Output the (X, Y) coordinate of the center of the cell containing the given text.  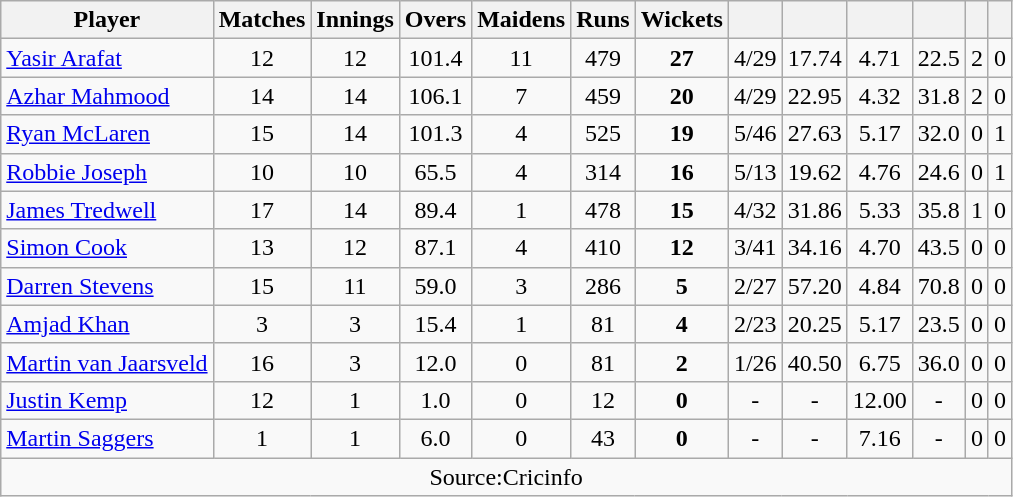
Maidens (522, 20)
2/27 (755, 286)
Wickets (682, 20)
36.0 (938, 362)
Darren Stevens (107, 286)
James Tredwell (107, 210)
32.0 (938, 134)
17 (262, 210)
20.25 (814, 324)
2/23 (755, 324)
7.16 (880, 438)
5/46 (755, 134)
Ryan McLaren (107, 134)
Matches (262, 20)
24.6 (938, 172)
5/13 (755, 172)
Overs (435, 20)
23.5 (938, 324)
459 (603, 96)
89.4 (435, 210)
479 (603, 58)
101.4 (435, 58)
Justin Kemp (107, 400)
19 (682, 134)
1/26 (755, 362)
22.5 (938, 58)
Yasir Arafat (107, 58)
59.0 (435, 286)
106.1 (435, 96)
5.33 (880, 210)
34.16 (814, 248)
70.8 (938, 286)
4.84 (880, 286)
101.3 (435, 134)
31.8 (938, 96)
286 (603, 286)
12.00 (880, 400)
3/41 (755, 248)
4.76 (880, 172)
35.8 (938, 210)
4.70 (880, 248)
6.0 (435, 438)
27.63 (814, 134)
Source:Cricinfo (506, 477)
31.86 (814, 210)
Robbie Joseph (107, 172)
Simon Cook (107, 248)
17.74 (814, 58)
43 (603, 438)
Innings (355, 20)
22.95 (814, 96)
Runs (603, 20)
27 (682, 58)
13 (262, 248)
1.0 (435, 400)
43.5 (938, 248)
7 (522, 96)
40.50 (814, 362)
Player (107, 20)
15.4 (435, 324)
314 (603, 172)
5 (682, 286)
Amjad Khan (107, 324)
410 (603, 248)
65.5 (435, 172)
4/32 (755, 210)
525 (603, 134)
20 (682, 96)
12.0 (435, 362)
6.75 (880, 362)
57.20 (814, 286)
4.32 (880, 96)
Azhar Mahmood (107, 96)
19.62 (814, 172)
Martin Saggers (107, 438)
4.71 (880, 58)
87.1 (435, 248)
478 (603, 210)
Martin van Jaarsveld (107, 362)
